Extract the (X, Y) coordinate from the center of the cell holding the provided text.  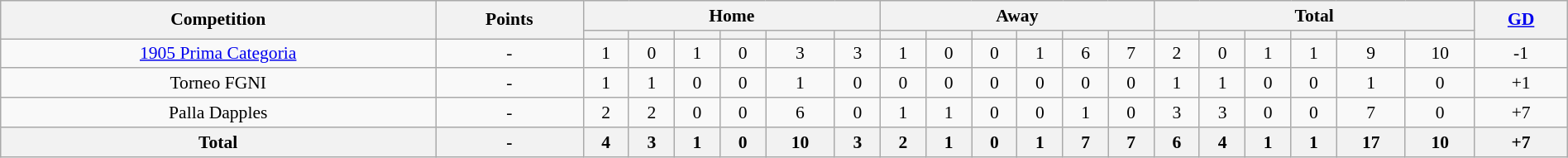
Away (1017, 16)
+1 (1521, 83)
Palla Dapples (218, 113)
GD (1521, 20)
Torneo FGNI (218, 83)
-1 (1521, 53)
Competition (218, 20)
17 (1371, 141)
Home (731, 16)
Points (509, 20)
1905 Prima Categoria (218, 53)
9 (1371, 53)
